Return the [x, y] coordinate for the center point of the cell that contains the specified text.  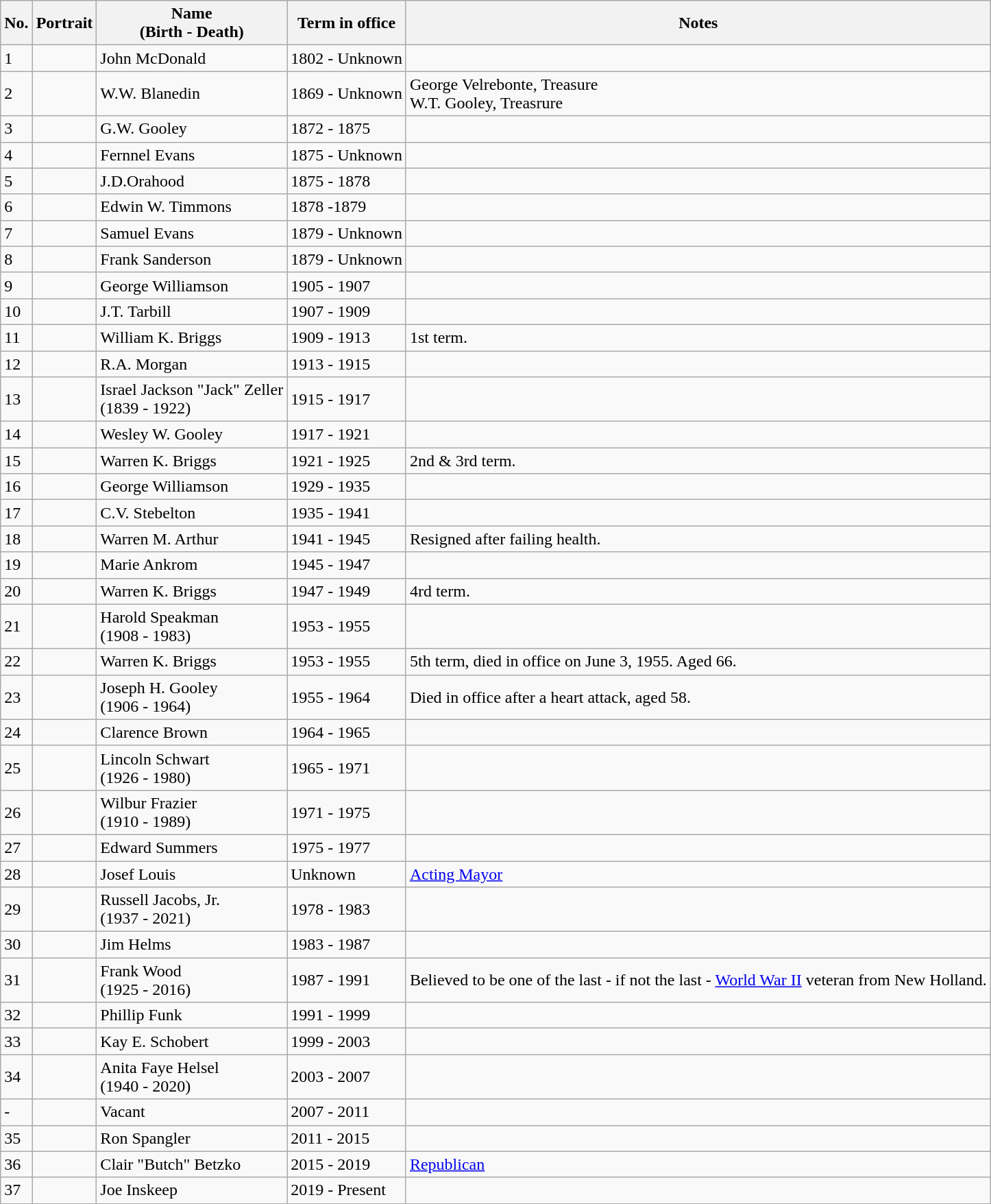
27 [16, 847]
36 [16, 1164]
5th term, died in office on June 3, 1955. Aged 66. [698, 662]
George Velrebonte, TreasureW.T. Gooley, Treasrure [698, 93]
- [16, 1112]
23 [16, 697]
1941 - 1945 [347, 539]
Frank Wood(1925 - 2016) [192, 980]
Phillip Funk [192, 1015]
1st term. [698, 337]
Harold Speakman(1908 - 1983) [192, 627]
Believed to be one of the last - if not the last - World War II veteran from New Holland. [698, 980]
16 [16, 487]
No. [16, 23]
1987 - 1991 [347, 980]
19 [16, 565]
Russell Jacobs, Jr.(1937 - 2021) [192, 909]
J.T. Tarbill [192, 311]
25 [16, 768]
Fernnel Evans [192, 155]
31 [16, 980]
1869 - Unknown [347, 93]
21 [16, 627]
1905 - 1907 [347, 285]
Wilbur Frazier(1910 - 1989) [192, 812]
5 [16, 181]
Israel Jackson "Jack" Zeller(1839 - 1922) [192, 399]
11 [16, 337]
8 [16, 259]
1 [16, 58]
Unknown [347, 874]
Clair "Butch" Betzko [192, 1164]
Ron Spangler [192, 1138]
3 [16, 129]
2011 - 2015 [347, 1138]
33 [16, 1042]
Kay E. Schobert [192, 1042]
Jim Helms [192, 945]
1999 - 2003 [347, 1042]
1872 - 1875 [347, 129]
34 [16, 1076]
1945 - 1947 [347, 565]
28 [16, 874]
26 [16, 812]
1964 - 1965 [347, 732]
2015 - 2019 [347, 1164]
Wesley W. Gooley [192, 435]
Edward Summers [192, 847]
6 [16, 207]
1929 - 1935 [347, 487]
Portrait [64, 23]
Lincoln Schwart(1926 - 1980) [192, 768]
1991 - 1999 [347, 1015]
1983 - 1987 [347, 945]
Resigned after failing health. [698, 539]
1907 - 1909 [347, 311]
20 [16, 591]
Vacant [192, 1112]
1965 - 1971 [347, 768]
4 [16, 155]
17 [16, 513]
7 [16, 233]
1978 - 1983 [347, 909]
1955 - 1964 [347, 697]
Joseph H. Gooley(1906 - 1964) [192, 697]
1915 - 1917 [347, 399]
32 [16, 1015]
William K. Briggs [192, 337]
Clarence Brown [192, 732]
1947 - 1949 [347, 591]
1921 - 1925 [347, 461]
1802 - Unknown [347, 58]
Term in office [347, 23]
R.A. Morgan [192, 364]
13 [16, 399]
1975 - 1977 [347, 847]
37 [16, 1190]
14 [16, 435]
J.D.Orahood [192, 181]
1917 - 1921 [347, 435]
1913 - 1915 [347, 364]
Joe Inskeep [192, 1190]
1875 - 1878 [347, 181]
Died in office after a heart attack, aged 58. [698, 697]
2019 - Present [347, 1190]
Name(Birth - Death) [192, 23]
Acting Mayor [698, 874]
4rd term. [698, 591]
35 [16, 1138]
29 [16, 909]
18 [16, 539]
Samuel Evans [192, 233]
1971 - 1975 [347, 812]
Anita Faye Helsel(1940 - 2020) [192, 1076]
W.W. Blanedin [192, 93]
2003 - 2007 [347, 1076]
2 [16, 93]
1935 - 1941 [347, 513]
Marie Ankrom [192, 565]
9 [16, 285]
C.V. Stebelton [192, 513]
24 [16, 732]
Edwin W. Timmons [192, 207]
2007 - 2011 [347, 1112]
22 [16, 662]
2nd & 3rd term. [698, 461]
Josef Louis [192, 874]
John McDonald [192, 58]
10 [16, 311]
12 [16, 364]
1909 - 1913 [347, 337]
Frank Sanderson [192, 259]
15 [16, 461]
1878 -1879 [347, 207]
Notes [698, 23]
1875 - Unknown [347, 155]
Republican [698, 1164]
Warren M. Arthur [192, 539]
G.W. Gooley [192, 129]
30 [16, 945]
